Capture the cell that displays the provided text and extract its [x, y] central coordinate. 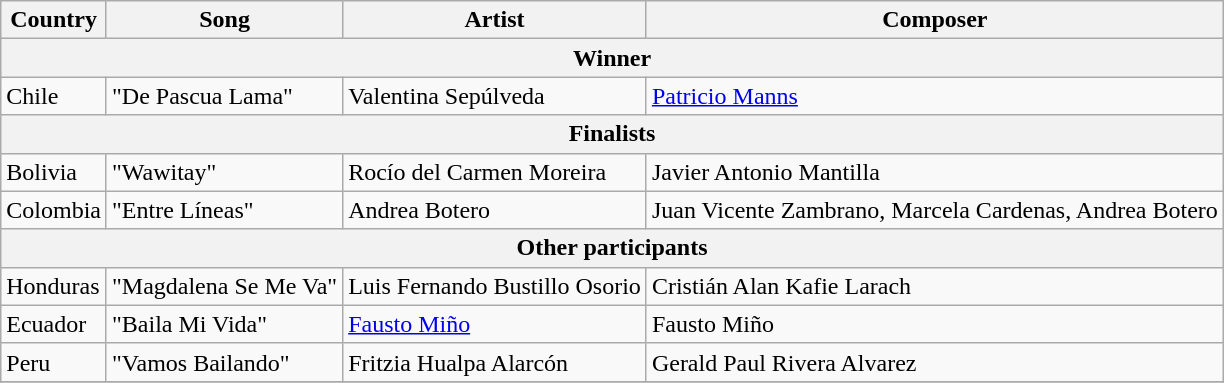
Country [54, 20]
Winner [612, 58]
"De Pascua Lama" [224, 96]
Fritzia Hualpa Alarcón [495, 362]
Honduras [54, 286]
Artist [495, 20]
Finalists [612, 134]
Rocío del Carmen Moreira [495, 172]
"Entre Líneas" [224, 210]
Patricio Manns [934, 96]
Bolivia [54, 172]
Valentina Sepúlveda [495, 96]
"Magdalena Se Me Va" [224, 286]
Peru [54, 362]
Ecuador [54, 324]
Cristián Alan Kafie Larach [934, 286]
Gerald Paul Rivera Alvarez [934, 362]
Javier Antonio Mantilla [934, 172]
"Baila Mi Vida" [224, 324]
"Vamos Bailando" [224, 362]
Other participants [612, 248]
Luis Fernando Bustillo Osorio [495, 286]
Juan Vicente Zambrano, Marcela Cardenas, Andrea Botero [934, 210]
Andrea Botero [495, 210]
Song [224, 20]
Chile [54, 96]
Colombia [54, 210]
"Wawitay" [224, 172]
Composer [934, 20]
